Output the (X, Y) coordinate of the center of the cell containing the given text.  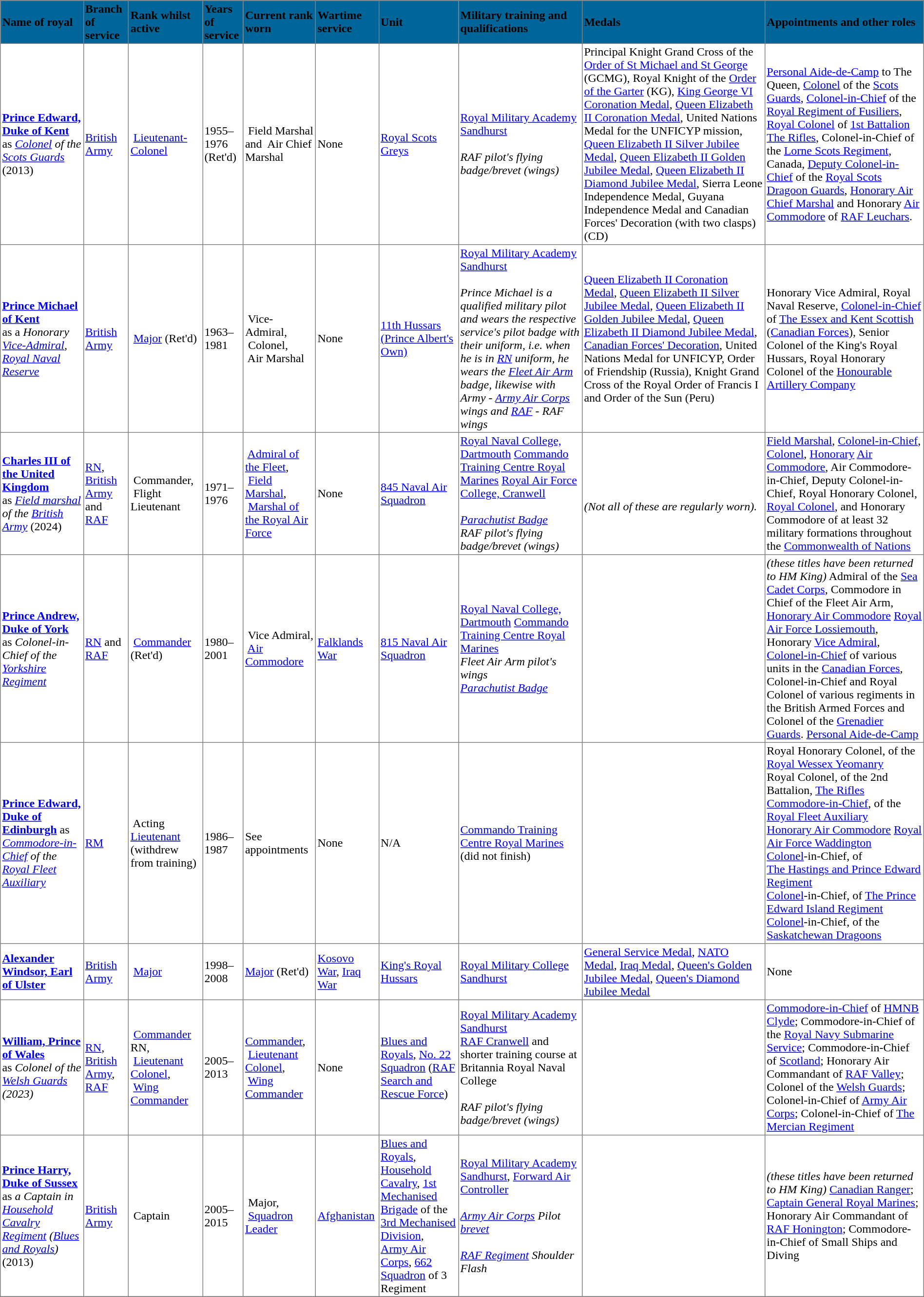
RN,British Army,RAF (106, 1067)
Vice Admiral, Air Commodore (280, 649)
Captain (166, 1216)
2005–2015 (223, 1216)
2005–2013 (223, 1067)
815 Naval Air Squadron (418, 649)
Years of service (223, 22)
General Service Medal, NATO Medal, Iraq Medal, Queen's Golden Jubilee Medal, Queen's Diamond Jubilee Medal (674, 972)
Alexander Windsor, Earl of Ulster (42, 972)
Prince Edward, Duke of Edinburgh as Commodore-in-Chief of the Royal Fleet Auxiliary (42, 843)
Royal Naval College, Dartmouth Commando Training Centre Royal MarinesFleet Air Arm pilot's wings Parachutist Badge (520, 649)
Kosovo War, Iraq War (347, 972)
(Not all of these are regularly worn). (674, 493)
N/A (418, 843)
Major, Squadron Leader (280, 1216)
11th Hussars (Prince Albert's Own) (418, 339)
Commander RN, Lieutenant Colonel, Wing Commander (166, 1067)
Branch of service (106, 22)
William, Prince of Wales as Colonel of the Welsh Guards (2023) (42, 1067)
Falklands War (347, 649)
Name of royal (42, 22)
Prince Andrew, Duke of York as Colonel-in-Chief of the Yorkshire Regiment (42, 649)
Commander, Lieutenant Colonel, Wing Commander (280, 1067)
Appointments and other roles (845, 22)
Field Marshal and Air Chief Marshal (280, 144)
1955–1976 (Ret'd) (223, 144)
Afghanistan (347, 1216)
Admiral of the Fleet, Field Marshal, Marshal of the Royal Air Force (280, 493)
Military training and qualifications (520, 22)
RN, British Army and RAF (106, 493)
RN and RAF (106, 649)
Prince Harry, Duke of Sussex as a Captain in Household Cavalry Regiment (Blues and Royals) (2013) (42, 1216)
Major (166, 972)
Lieutenant-Colonel (166, 144)
Royal Military College Sandhurst (520, 972)
Royal Military Academy Sandhurst, Forward Air Controller Army Air Corps Pilot brevetRAF Regiment Shoulder Flash (520, 1216)
Royal Military Academy SandhurstRAF pilot's flying badge/brevet (wings) (520, 144)
Commander (Ret'd) (166, 649)
Rank whilst active (166, 22)
1971–1976 (223, 493)
845 Naval Air Squadron (418, 493)
Medals (674, 22)
Blues and Royals, No. 22 Squadron (RAF Search and Rescue Force) (418, 1067)
Royal Scots Greys (418, 144)
Current rank worn (280, 22)
Unit (418, 22)
King's Royal Hussars (418, 972)
Prince Edward, Duke of Kent as Colonel of the Scots Guards (2013) (42, 144)
Charles III of the United Kingdom as Field marshal of the British Army (2024) (42, 493)
Royal Military Academy SandhurstRAF Cranwell and shorter training course at Britannia Royal Naval CollegeRAF pilot's flying badge/brevet (wings) (520, 1067)
Commander, Flight Lieutenant (166, 493)
1980–2001 (223, 649)
Wartime service (347, 22)
Vice-Admiral, Colonel, Air Marshal (280, 339)
Blues and Royals, Household Cavalry, 1st Mechanised Brigade of the 3rd Mechanised Division,Army Air Corps, 662 Squadron of 3 Regiment (418, 1216)
Prince Michael of Kentas a Honorary Vice-Admiral, Royal Naval Reserve (42, 339)
1963–1981 (223, 339)
Commando Training Centre Royal Marines (did not finish) (520, 843)
1986–1987 (223, 843)
Acting Lieutenant (withdrew from training) (166, 843)
RM (106, 843)
1998–2008 (223, 972)
See appointments (280, 843)
